Capture the cell that displays the provided text and extract its (X, Y) central coordinate. 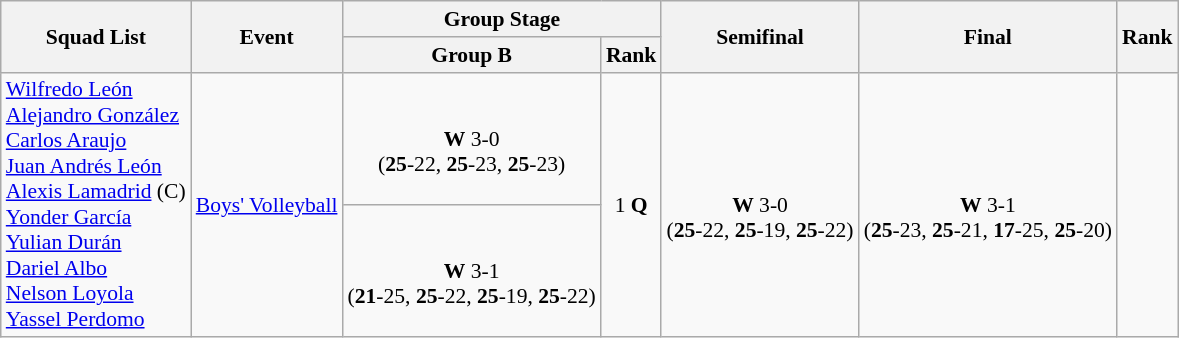
W 3-0 (25-22, 25-19, 25-22) (760, 204)
Squad List (96, 36)
W 3-1 (21-25, 25-22, 25-19, 25-22) (471, 272)
Final (988, 36)
W 3-0 (25-22, 25-23, 25-23) (471, 138)
Group B (471, 55)
Wilfredo LeónAlejandro GonzálezCarlos AraujoJuan Andrés LeónAlexis Lamadrid (C)Yonder GarcíaYulian DuránDariel AlboNelson LoyolaYassel Perdomo (96, 204)
Semifinal (760, 36)
W 3-1 (25-23, 25-21, 17-25, 25-20) (988, 204)
1 Q (632, 204)
Boys' Volleyball (267, 204)
Group Stage (502, 19)
Event (267, 36)
